Scan for the cell matching the given text and deliver its [X, Y] coordinate at center. 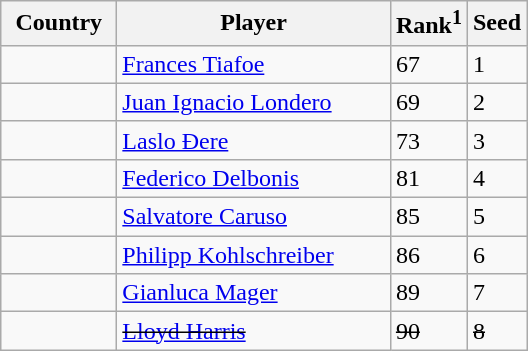
Philipp Kohlschreiber [254, 255]
67 [428, 64]
Player [254, 24]
Lloyd Harris [254, 331]
Salvatore Caruso [254, 217]
Frances Tiafoe [254, 64]
Rank1 [428, 24]
Federico Delbonis [254, 178]
Gianluca Mager [254, 293]
7 [496, 293]
5 [496, 217]
90 [428, 331]
Seed [496, 24]
Laslo Đere [254, 140]
Juan Ignacio Londero [254, 102]
89 [428, 293]
8 [496, 331]
86 [428, 255]
2 [496, 102]
73 [428, 140]
4 [496, 178]
85 [428, 217]
6 [496, 255]
69 [428, 102]
Country [59, 24]
1 [496, 64]
81 [428, 178]
3 [496, 140]
